Find where the given text appears and provide that cell's center as (x, y) coordinate. 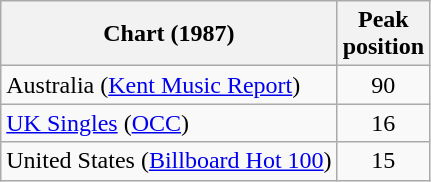
15 (383, 161)
United States (Billboard Hot 100) (169, 161)
UK Singles (OCC) (169, 123)
Peak position (383, 34)
90 (383, 85)
16 (383, 123)
Chart (1987) (169, 34)
Australia (Kent Music Report) (169, 85)
